Identify which cell holds the provided text, then report its (X, Y) central coordinate. 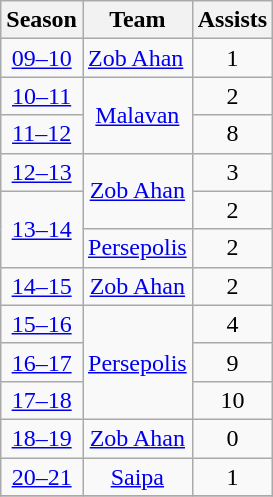
Team (137, 20)
3 (232, 172)
Assists (232, 20)
8 (232, 134)
15–16 (42, 324)
12–13 (42, 172)
11–12 (42, 134)
18–19 (42, 438)
Season (42, 20)
17–18 (42, 400)
4 (232, 324)
09–10 (42, 58)
Saipa (137, 477)
9 (232, 362)
0 (232, 438)
Malavan (137, 115)
13–14 (42, 229)
10–11 (42, 96)
14–15 (42, 286)
10 (232, 400)
20–21 (42, 477)
16–17 (42, 362)
